Return [X, Y] of the center of cell containing provided text 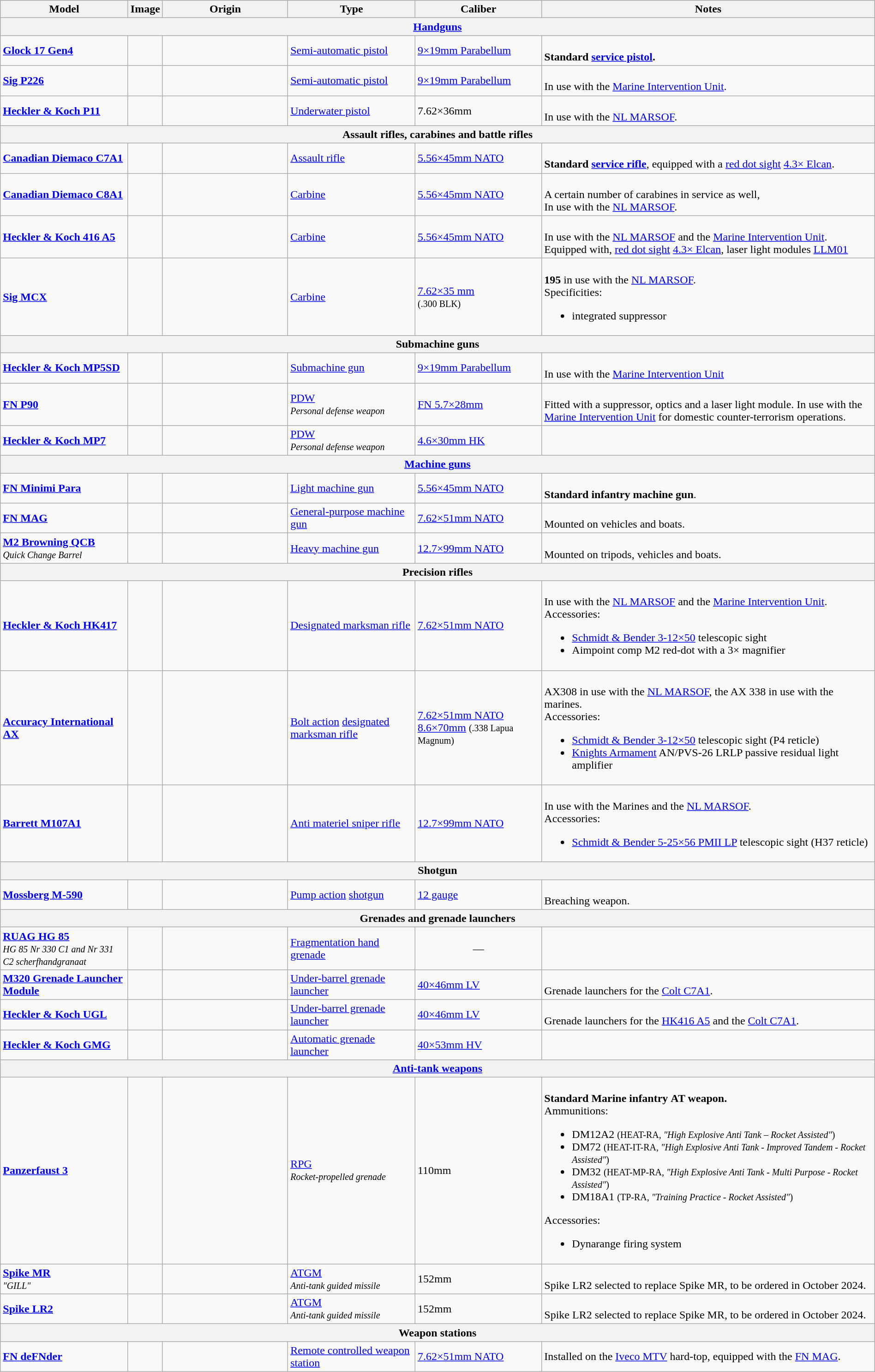
Submachine gun [352, 367]
RPGRocket-propelled grenade [352, 1171]
Pump action shotgun [352, 895]
FN deFNder [65, 1356]
Shotgun [437, 871]
7.62×35 mm(.300 BLK) [478, 296]
4.6×30mm HK [478, 440]
Automatic grenade launcher [352, 1044]
Panzerfaust 3 [65, 1171]
Precision rifles [437, 572]
A certain number of carabines in service as well,In use with the NL MARSOF. [708, 194]
Accuracy International AX [65, 728]
Handguns [437, 27]
Remote controlled weapon station [352, 1356]
Standard service pistol. [708, 51]
FN 5.7×28mm [478, 404]
Installed on the Iveco MTV hard-top, equipped with the FN MAG. [708, 1356]
Sig MCX [65, 296]
Spike MR"GILL" [65, 1279]
Heckler & Koch 416 A5 [65, 237]
In use with the NL MARSOF and the Marine Intervention Unit.Equipped with, red dot sight 4.3× Elcan, laser light modules LLM01 [708, 237]
Standard service rifle, equipped with a red dot sight 4.3× Elcan. [708, 158]
Notes [708, 9]
Underwater pistol [352, 111]
Grenades and grenade launchers [437, 918]
Grenade launchers for the Colt C7A1. [708, 984]
FN P90 [65, 404]
Heckler & Koch HK417 [65, 626]
Caliber [478, 9]
General-purpose machine gun [352, 518]
In use with the Marine Intervention Unit. [708, 80]
Origin [225, 9]
In use with the NL MARSOF. [708, 111]
Canadian Diemaco C8A1 [65, 194]
Designated marksman rifle [352, 626]
FN Minimi Para [65, 488]
Mossberg M-590 [65, 895]
— [478, 948]
Heckler & Koch MP7 [65, 440]
7.62×51mm NATO8.6×70mm (.338 Lapua Magnum) [478, 728]
Heckler & Koch MP5SD [65, 367]
Breaching weapon. [708, 895]
In use with the Marine Intervention Unit [708, 367]
Assault rifles, carabines and battle rifles [437, 134]
12 gauge [478, 895]
Machine guns [437, 464]
Assault rifle [352, 158]
Bolt action designated marksman rifle [352, 728]
Grenade launchers for the HK416 A5 and the Colt C7A1. [708, 1015]
Mounted on vehicles and boats. [708, 518]
Model [65, 9]
Heavy machine gun [352, 548]
M320 Grenade Launcher Module [65, 984]
Light machine gun [352, 488]
Heckler & Koch P11 [65, 111]
RUAG HG 85HG 85 Nr 330 C1 and Nr 331 C2 scherfhandgranaat [65, 948]
Mounted on tripods, vehicles and boats. [708, 548]
M2 Browning QCBQuick Change Barrel [65, 548]
Image [145, 9]
Sig P226 [65, 80]
Standard infantry machine gun. [708, 488]
110mm [478, 1171]
Spike LR2 [65, 1309]
Fitted with a suppressor, optics and a laser light module. In use with the Marine Intervention Unit for domestic counter-terrorism operations. [708, 404]
Weapon stations [437, 1333]
Heckler & Koch GMG [65, 1044]
FN MAG [65, 518]
Heckler & Koch UGL [65, 1015]
Type [352, 9]
40×53mm HV [478, 1044]
In use with the Marines and the NL MARSOF.Accessories:Schmidt & Bender 5-25×56 PMII LP telescopic sight (H37 reticle) [708, 824]
7.62×36mm [478, 111]
Anti-tank weapons [437, 1069]
195 in use with the NL MARSOF.Specificities:integrated suppressor [708, 296]
Anti materiel sniper rifle [352, 824]
Submachine guns [437, 344]
Barrett M107A1 [65, 824]
Fragmentation hand grenade [352, 948]
Glock 17 Gen4 [65, 51]
Canadian Diemaco C7A1 [65, 158]
